Capture the cell that displays the provided text and extract its [X, Y] central coordinate. 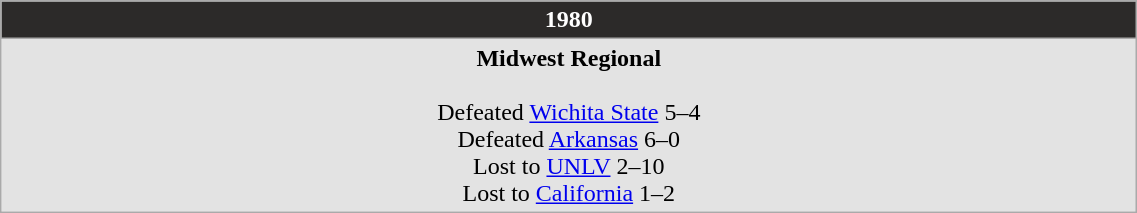
1980 [569, 20]
Midwest RegionalDefeated Wichita State 5–4 Defeated Arkansas 6–0 Lost to UNLV 2–10 Lost to California 1–2 [569, 126]
